Return (x, y) of the center of cell containing provided text 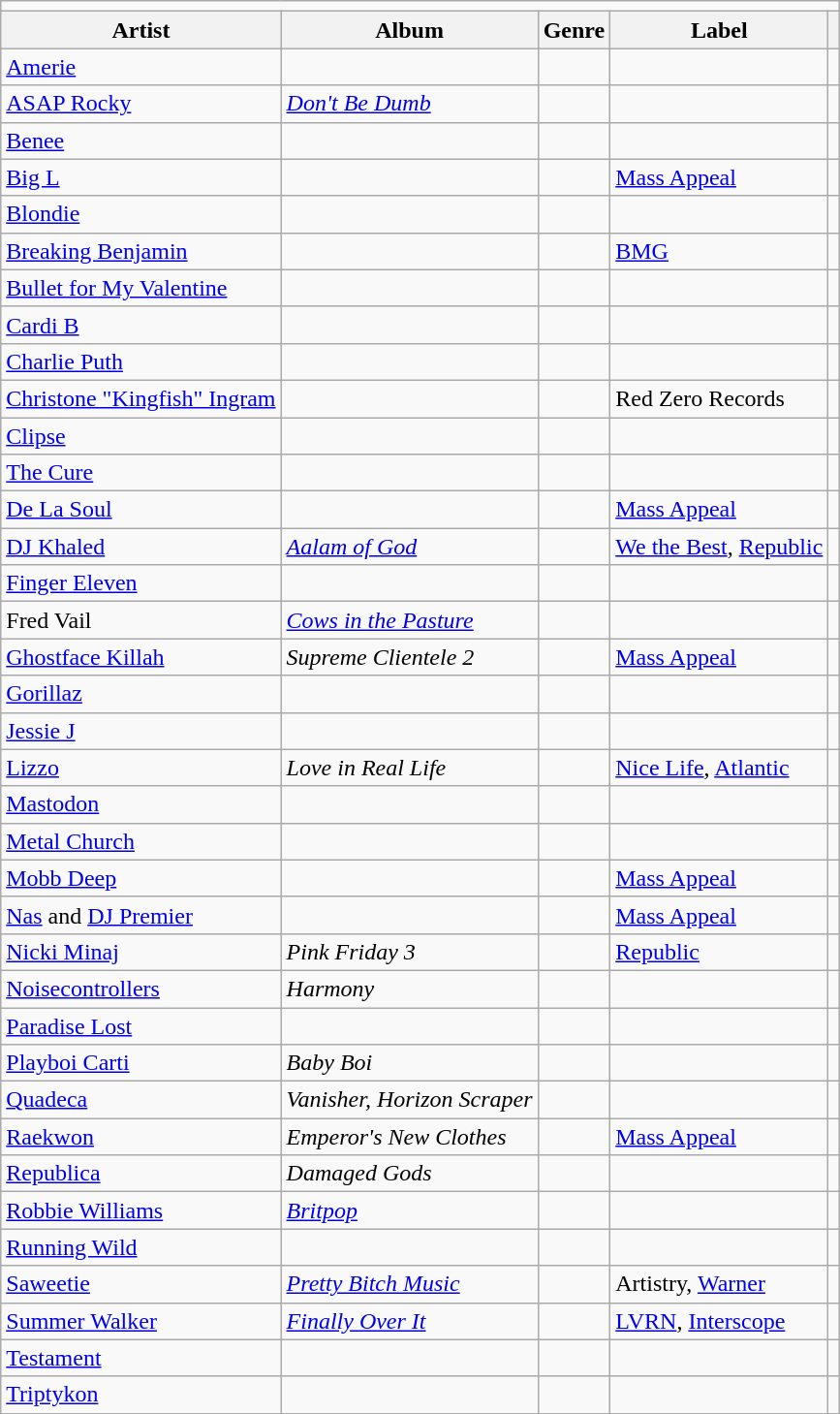
Gorillaz (141, 694)
Nice Life, Atlantic (719, 768)
Aalam of God (409, 547)
Clipse (141, 435)
Republic (719, 952)
BMG (719, 251)
Don't Be Dumb (409, 104)
Bullet for My Valentine (141, 288)
Republica (141, 1174)
Metal Church (141, 841)
Amerie (141, 67)
Triptykon (141, 1395)
Quadeca (141, 1100)
Album (409, 30)
Lizzo (141, 768)
Big L (141, 177)
Raekwon (141, 1137)
Supreme Clientele 2 (409, 657)
Mobb Deep (141, 878)
Red Zero Records (719, 398)
Artist (141, 30)
Britpop (409, 1210)
We the Best, Republic (719, 547)
Jessie J (141, 731)
Damaged Gods (409, 1174)
Running Wild (141, 1247)
Fred Vail (141, 620)
Emperor's New Clothes (409, 1137)
Nas and DJ Premier (141, 915)
Cows in the Pasture (409, 620)
Artistry, Warner (719, 1284)
Mastodon (141, 804)
Robbie Williams (141, 1210)
Charlie Puth (141, 361)
Summer Walker (141, 1321)
Blondie (141, 214)
Baby Boi (409, 1063)
Nicki Minaj (141, 952)
Genre (574, 30)
Finally Over It (409, 1321)
Pink Friday 3 (409, 952)
Label (719, 30)
Breaking Benjamin (141, 251)
Cardi B (141, 325)
Noisecontrollers (141, 989)
De La Soul (141, 510)
Saweetie (141, 1284)
The Cure (141, 473)
Benee (141, 141)
Love in Real Life (409, 768)
Testament (141, 1358)
Playboi Carti (141, 1063)
DJ Khaled (141, 547)
Harmony (409, 989)
Finger Eleven (141, 583)
Vanisher, Horizon Scraper (409, 1100)
Paradise Lost (141, 1026)
LVRN, Interscope (719, 1321)
Christone "Kingfish" Ingram (141, 398)
Pretty Bitch Music (409, 1284)
Ghostface Killah (141, 657)
ASAP Rocky (141, 104)
